Output the (X, Y) coordinate of the center of the cell containing the given text.  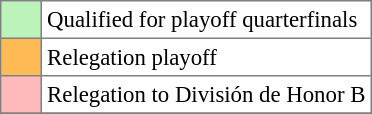
Qualified for playoff quarterfinals (206, 20)
Relegation to División de Honor B (206, 95)
Relegation playoff (206, 57)
